Identify which cell holds the provided text, then report its (X, Y) central coordinate. 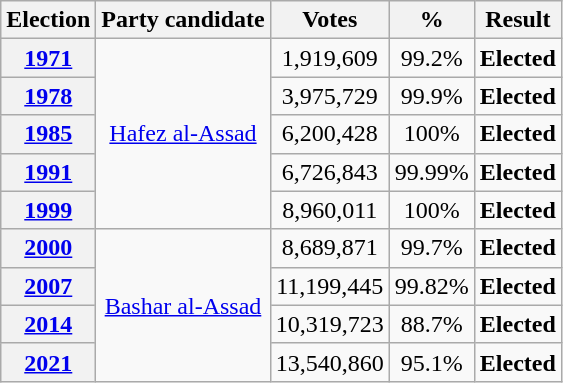
8,960,011 (330, 210)
99.2% (432, 58)
1985 (48, 134)
99.9% (432, 96)
Hafez al-Assad (183, 134)
2000 (48, 248)
10,319,723 (330, 324)
Votes (330, 20)
99.7% (432, 248)
1971 (48, 58)
2007 (48, 286)
2021 (48, 362)
Bashar al-Assad (183, 305)
Result (518, 20)
Election (48, 20)
3,975,729 (330, 96)
1991 (48, 172)
% (432, 20)
11,199,445 (330, 286)
99.82% (432, 286)
Party candidate (183, 20)
1999 (48, 210)
6,726,843 (330, 172)
2014 (48, 324)
95.1% (432, 362)
13,540,860 (330, 362)
6,200,428 (330, 134)
1978 (48, 96)
8,689,871 (330, 248)
88.7% (432, 324)
1,919,609 (330, 58)
99.99% (432, 172)
